Identify which cell holds the provided text, then report its (x, y) central coordinate. 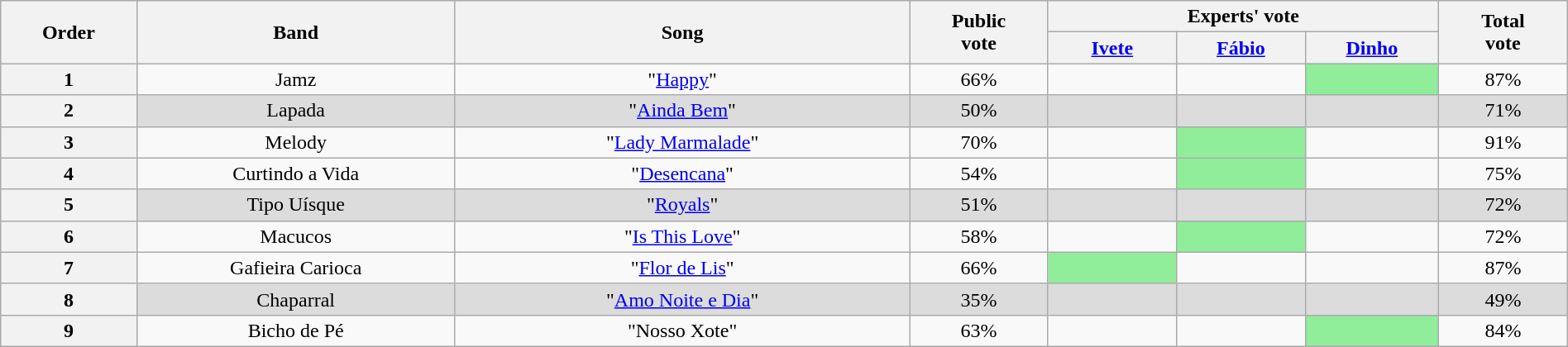
"Is This Love" (682, 236)
Ivete (1112, 48)
Lapada (296, 111)
Publicvote (979, 32)
4 (69, 173)
2 (69, 111)
Dinho (1371, 48)
71% (1503, 111)
91% (1503, 142)
"Royals" (682, 205)
Order (69, 32)
Melody (296, 142)
51% (979, 205)
Curtindo a Vida (296, 173)
9 (69, 330)
"Amo Noite e Dia" (682, 299)
"Lady Marmalade" (682, 142)
Experts' vote (1243, 17)
50% (979, 111)
75% (1503, 173)
49% (1503, 299)
8 (69, 299)
"Happy" (682, 79)
Tipo Uísque (296, 205)
35% (979, 299)
Gafieira Carioca (296, 268)
3 (69, 142)
54% (979, 173)
"Nosso Xote" (682, 330)
"Ainda Bem" (682, 111)
63% (979, 330)
70% (979, 142)
"Desencana" (682, 173)
Band (296, 32)
Fábio (1241, 48)
5 (69, 205)
Song (682, 32)
"Flor de Lis" (682, 268)
Totalvote (1503, 32)
84% (1503, 330)
Chaparral (296, 299)
Macucos (296, 236)
58% (979, 236)
6 (69, 236)
7 (69, 268)
1 (69, 79)
Jamz (296, 79)
Bicho de Pé (296, 330)
